Search for the cell housing the specified text and yield its [X, Y] center coordinate. 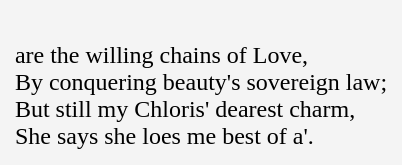
are the willing chains of Love, By conquering beauty's sovereign law; But still my Chloris' dearest charm, She says she loes me best of a'. [201, 82]
